Return (X, Y) of the center of cell containing provided text 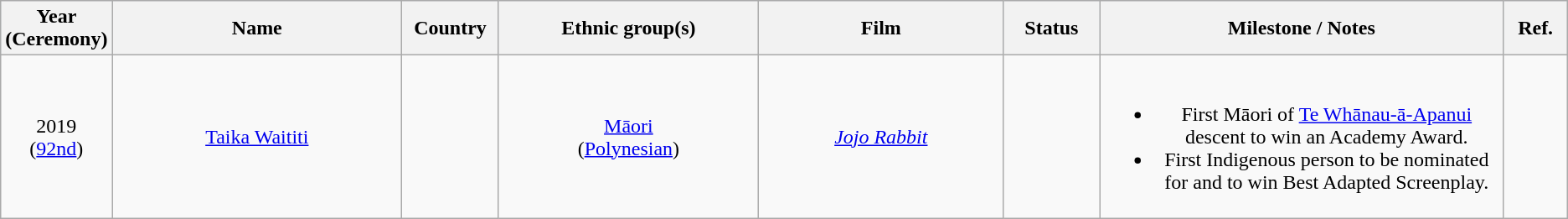
Māori(Polynesian) (628, 137)
Ref. (1535, 29)
Status (1051, 29)
Country (451, 29)
First Māori of Te Whānau-ā-Apanui descent to win an Academy Award.First Indigenous person to be nominated for and to win Best Adapted Screenplay. (1302, 137)
Taika Waititi (257, 137)
Ethnic group(s) (628, 29)
Year(Ceremony) (57, 29)
Jojo Rabbit (881, 137)
Name (257, 29)
Film (881, 29)
Milestone / Notes (1302, 29)
2019(92nd) (57, 137)
